Return the (x, y) coordinate for the center point of the cell that contains the specified text.  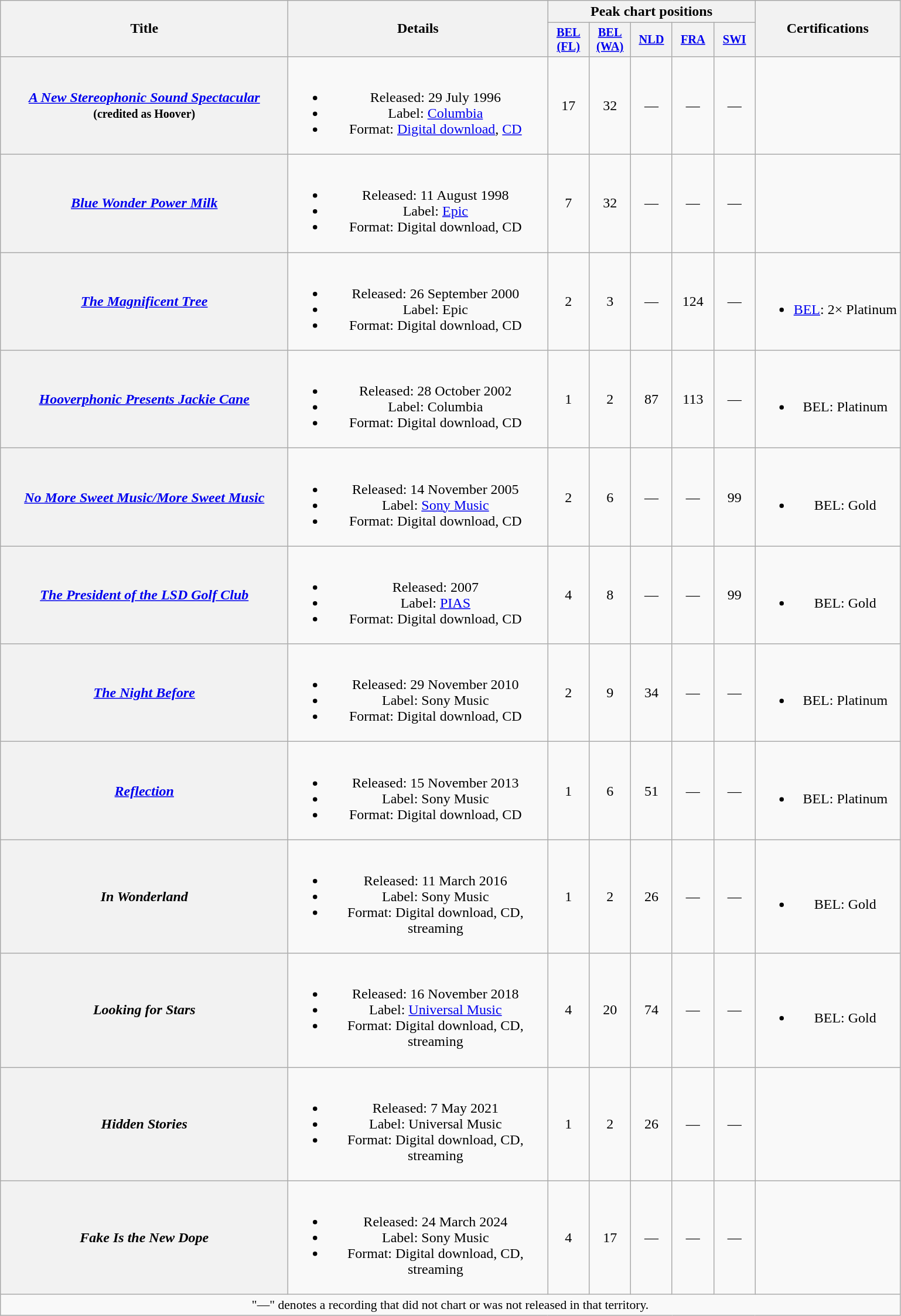
7 (568, 204)
Released: 29 November 2010Label: Sony MusicFormat: Digital download, CD (418, 693)
9 (610, 693)
Hooverphonic Presents Jackie Cane (144, 400)
The Magnificent Tree (144, 301)
Released: 29 July 1996Label: ColumbiaFormat: Digital download, CD (418, 105)
113 (692, 400)
124 (692, 301)
Released: 26 September 2000Label: EpicFormat: Digital download, CD (418, 301)
The Night Before (144, 693)
NLD (651, 40)
3 (610, 301)
BEL(WA) (610, 40)
20 (610, 1010)
Title (144, 29)
BEL(FL) (568, 40)
Details (418, 29)
"—" denotes a recording that did not chart or was not released in that territory. (450, 1305)
BEL: 2× Platinum (827, 301)
74 (651, 1010)
Released: 7 May 2021Label: Universal MusicFormat: Digital download, CD, streaming (418, 1124)
Released: 15 November 2013Label: Sony MusicFormat: Digital download, CD (418, 791)
Released: 24 March 2024Label: Sony MusicFormat: Digital download, CD, streaming (418, 1237)
No More Sweet Music/More Sweet Music (144, 497)
The President of the LSD Golf Club (144, 595)
Released: 16 November 2018Label: Universal MusicFormat: Digital download, CD, streaming (418, 1010)
Released: 2007Label: PIASFormat: Digital download, CD (418, 595)
Released: 14 November 2005Label: Sony MusicFormat: Digital download, CD (418, 497)
Blue Wonder Power Milk (144, 204)
Peak chart positions (651, 12)
87 (651, 400)
Released: 28 October 2002Label: ColumbiaFormat: Digital download, CD (418, 400)
Released: 11 August 1998Label: EpicFormat: Digital download, CD (418, 204)
SWI (735, 40)
A New Stereophonic Sound Spectacular(credited as Hoover) (144, 105)
Released: 11 March 2016Label: Sony MusicFormat: Digital download, CD, streaming (418, 896)
Looking for Stars (144, 1010)
FRA (692, 40)
Fake Is the New Dope (144, 1237)
Reflection (144, 791)
8 (610, 595)
Hidden Stories (144, 1124)
Certifications (827, 29)
34 (651, 693)
51 (651, 791)
In Wonderland (144, 896)
